Extract the (X, Y) coordinate from the center of the cell holding the provided text.  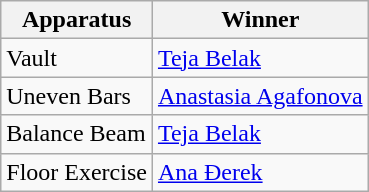
Ana Đerek (260, 172)
Apparatus (77, 20)
Vault (77, 58)
Anastasia Agafonova (260, 96)
Winner (260, 20)
Floor Exercise (77, 172)
Uneven Bars (77, 96)
Balance Beam (77, 134)
